Return (X, Y) of the center of cell containing provided text 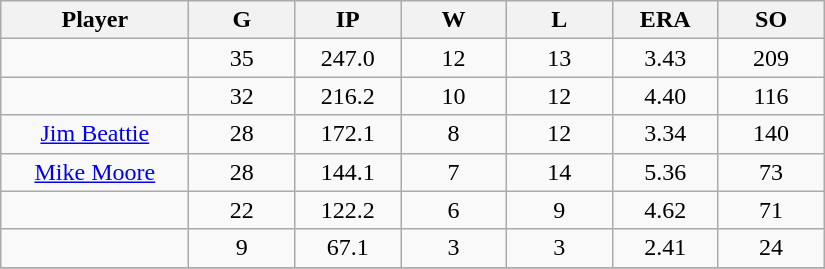
247.0 (348, 58)
G (242, 20)
8 (454, 134)
6 (454, 210)
4.40 (665, 96)
2.41 (665, 248)
L (559, 20)
10 (454, 96)
13 (559, 58)
144.1 (348, 172)
67.1 (348, 248)
116 (771, 96)
35 (242, 58)
73 (771, 172)
209 (771, 58)
7 (454, 172)
24 (771, 248)
SO (771, 20)
ERA (665, 20)
Mike Moore (95, 172)
32 (242, 96)
Player (95, 20)
172.1 (348, 134)
Jim Beattie (95, 134)
5.36 (665, 172)
IP (348, 20)
71 (771, 210)
3.43 (665, 58)
3.34 (665, 134)
216.2 (348, 96)
122.2 (348, 210)
14 (559, 172)
4.62 (665, 210)
140 (771, 134)
W (454, 20)
22 (242, 210)
